For the text-containing cell, return its midpoint in (x, y) coordinate format. 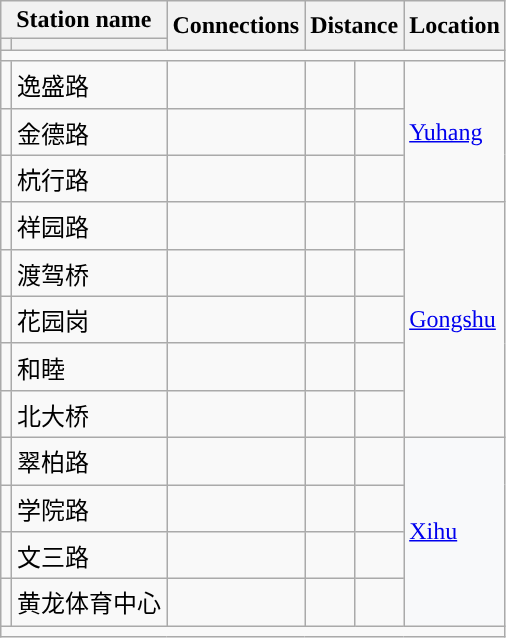
金德路 (90, 132)
Connections (236, 26)
和睦 (90, 366)
Station name (84, 20)
祥园路 (90, 226)
渡驾桥 (90, 272)
Gongshu (455, 320)
学院路 (90, 508)
Xihu (455, 531)
逸盛路 (90, 84)
北大桥 (90, 414)
Distance (354, 26)
文三路 (90, 556)
花园岗 (90, 320)
Location (455, 26)
杭行路 (90, 178)
黄龙体育中心 (90, 602)
翠柏路 (90, 460)
Yuhang (455, 132)
